Detect which cell encompasses the target text, then output its [x, y] center coordinate. 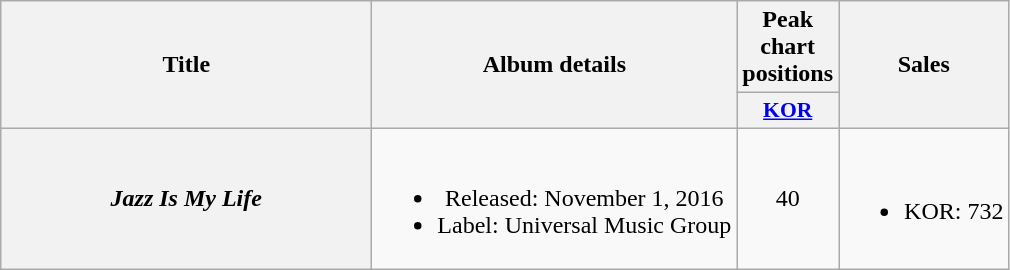
Title [186, 65]
Peak chart positions [788, 47]
Jazz Is My Life [186, 198]
KOR [788, 111]
KOR: 732 [924, 198]
40 [788, 198]
Released: November 1, 2016Label: Universal Music Group [554, 198]
Sales [924, 65]
Album details [554, 65]
